Identify which cell holds the provided text, then report its (x, y) central coordinate. 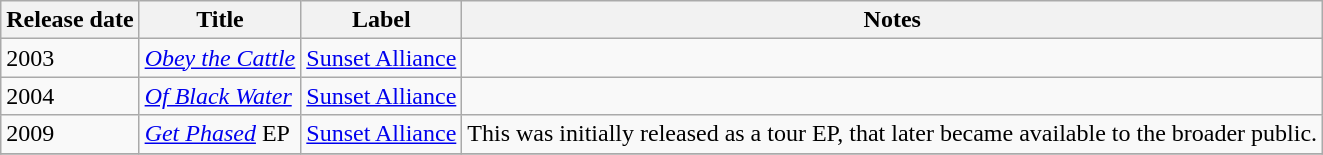
Notes (892, 20)
This was initially released as a tour EP, that later became available to the broader public. (892, 134)
Get Phased EP (220, 134)
Release date (70, 20)
2003 (70, 58)
2004 (70, 96)
Label (382, 20)
Of Black Water (220, 96)
Title (220, 20)
Obey the Cattle (220, 58)
2009 (70, 134)
